Capture the cell that displays the provided text and extract its [x, y] central coordinate. 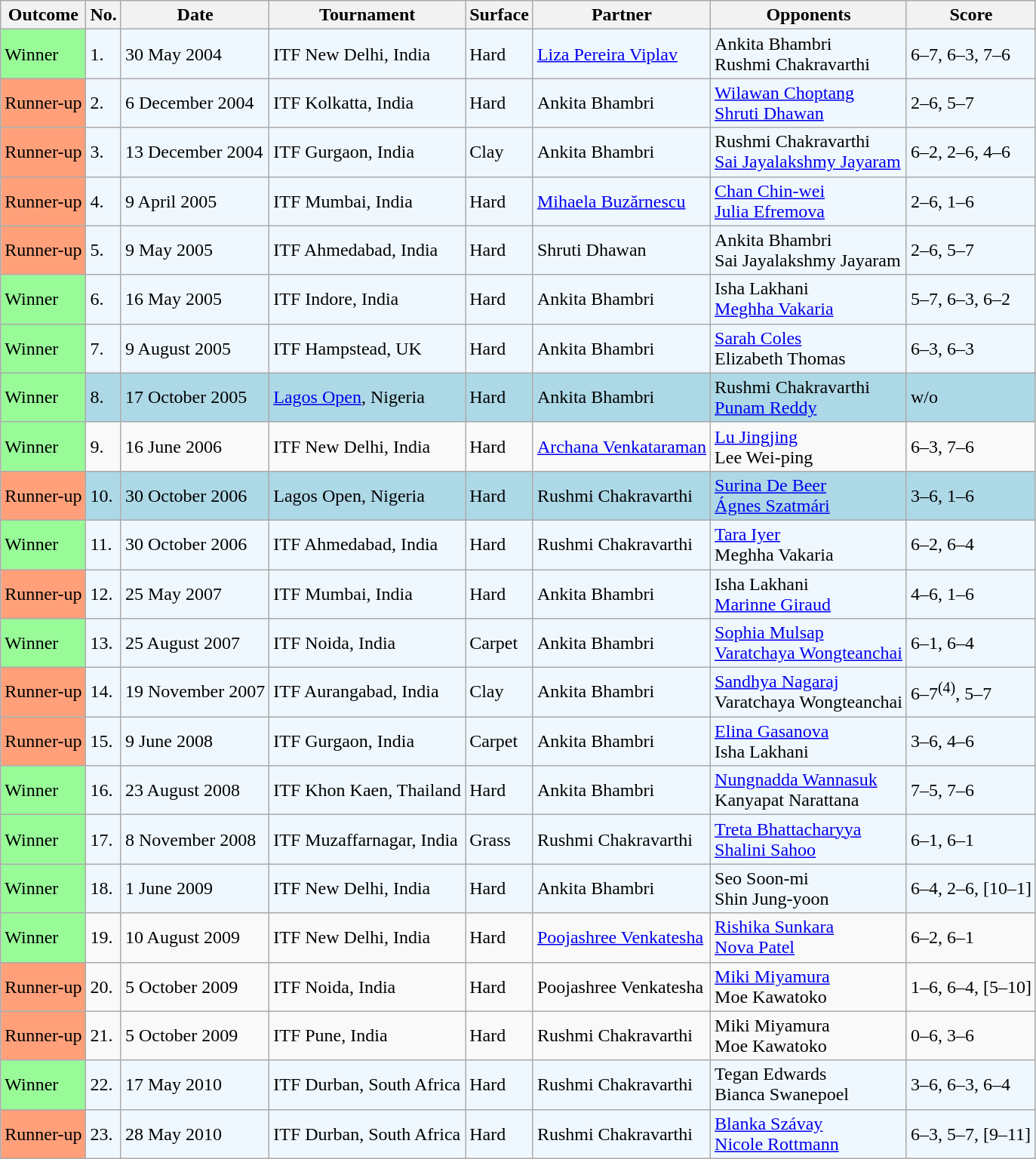
Elina Gasanova Isha Lakhani [809, 741]
Tara Iyer Meghha Vakaria [809, 545]
Isha Lakhani Meghha Vakaria [809, 299]
8. [103, 397]
ITF Indore, India [367, 299]
3–6, 1–6 [970, 495]
6–3, 5–7, [9–11] [970, 1133]
Seo Soon-mi Shin Jung-yoon [809, 889]
6–1, 6–4 [970, 643]
6–4, 2–6, [10–1] [970, 889]
2–6, 1–6 [970, 201]
17 May 2010 [195, 1085]
Chan Chin-wei Julia Efremova [809, 201]
Ankita Bhambri Rushmi Chakravarthi [809, 54]
Rushmi Chakravarthi Punam Reddy [809, 397]
19. [103, 937]
Score [970, 15]
17. [103, 839]
16 May 2005 [195, 299]
ITF Aurangabad, India [367, 693]
Date [195, 15]
Nungnadda Wannasuk Kanyapat Narattana [809, 791]
12. [103, 593]
Tournament [367, 15]
9 August 2005 [195, 349]
ITF Khon Kaen, Thailand [367, 791]
Blanka Szávay Nicole Rottmann [809, 1133]
ITF Hampstead, UK [367, 349]
18. [103, 889]
11. [103, 545]
25 August 2007 [195, 643]
23 August 2008 [195, 791]
Mihaela Buzărnescu [622, 201]
6. [103, 299]
28 May 2010 [195, 1133]
ITF Kolkatta, India [367, 103]
Tegan Edwards Bianca Swanepoel [809, 1085]
25 May 2007 [195, 593]
6–3, 6–3 [970, 349]
22. [103, 1085]
1–6, 6–4, [5–10] [970, 987]
16 June 2006 [195, 447]
Sarah Coles Elizabeth Thomas [809, 349]
Rishika Sunkara Nova Patel [809, 937]
16. [103, 791]
13. [103, 643]
3–6, 4–6 [970, 741]
3–6, 6–3, 6–4 [970, 1085]
Surina De Beer Ágnes Szatmári [809, 495]
w/o [970, 397]
Grass [500, 839]
9 May 2005 [195, 251]
Surface [500, 15]
Outcome [44, 15]
ITF Pune, India [367, 1035]
Wilawan Choptang Shruti Dhawan [809, 103]
13 December 2004 [195, 152]
Rushmi Chakravarthi Sai Jayalakshmy Jayaram [809, 152]
1 June 2009 [195, 889]
Opponents [809, 15]
7–5, 7–6 [970, 791]
No. [103, 15]
21. [103, 1035]
6–7, 6–3, 7–6 [970, 54]
5. [103, 251]
6–2, 6–4 [970, 545]
15. [103, 741]
4. [103, 201]
Sandhya Nagaraj Varatchaya Wongteanchai [809, 693]
3. [103, 152]
Treta Bhattacharyya Shalini Sahoo [809, 839]
6–2, 6–1 [970, 937]
6–2, 2–6, 4–6 [970, 152]
Isha Lakhani Marinne Giraud [809, 593]
Partner [622, 15]
Liza Pereira Viplav [622, 54]
Ankita Bhambri Sai Jayalakshmy Jayaram [809, 251]
Lu Jingjing Lee Wei-ping [809, 447]
7. [103, 349]
8 November 2008 [195, 839]
6–7(4), 5–7 [970, 693]
23. [103, 1133]
ITF Muzaffarnagar, India [367, 839]
10 August 2009 [195, 937]
Shruti Dhawan [622, 251]
5–7, 6–3, 6–2 [970, 299]
1. [103, 54]
6 December 2004 [195, 103]
2. [103, 103]
0–6, 3–6 [970, 1035]
6–3, 7–6 [970, 447]
6–1, 6–1 [970, 839]
17 October 2005 [195, 397]
9 June 2008 [195, 741]
4–6, 1–6 [970, 593]
Sophia Mulsap Varatchaya Wongteanchai [809, 643]
9. [103, 447]
Archana Venkataraman [622, 447]
14. [103, 693]
30 May 2004 [195, 54]
9 April 2005 [195, 201]
19 November 2007 [195, 693]
20. [103, 987]
10. [103, 495]
